Capture the cell that displays the provided text and extract its [x, y] central coordinate. 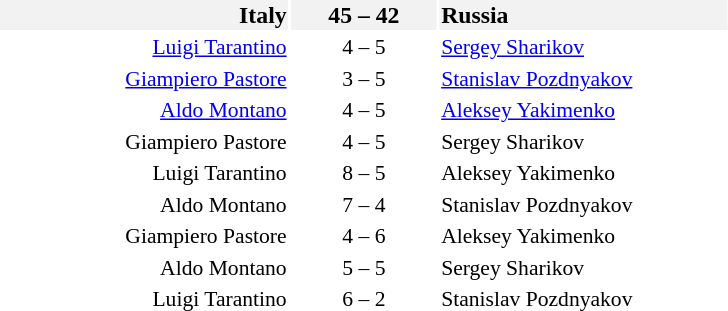
8 – 5 [364, 173]
5 – 5 [364, 268]
4 – 6 [364, 236]
Russia [584, 15]
7 – 4 [364, 204]
Italy [144, 15]
3 – 5 [364, 78]
45 – 42 [364, 15]
